Pinpoint the cell where the given text exists, returning its (x, y) midpoint coordinate. 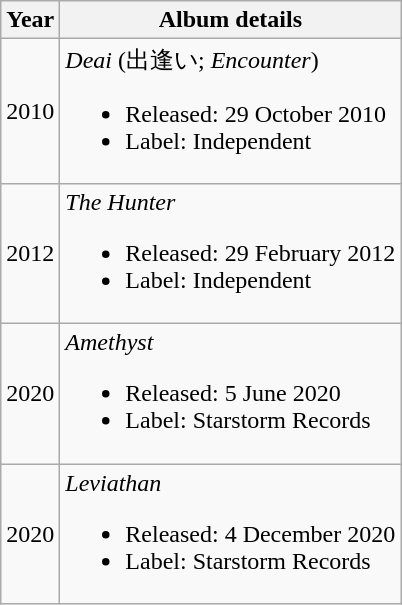
Year (30, 20)
Deai (出逢い; Encounter)Released: 29 October 2010Label: Independent (230, 112)
The HunterReleased: 29 February 2012Label: Independent (230, 253)
2012 (30, 253)
Album details (230, 20)
2010 (30, 112)
AmethystReleased: 5 June 2020Label: Starstorm Records (230, 393)
LeviathanReleased: 4 December 2020Label: Starstorm Records (230, 534)
